Locate the cell with the specified text and output its (X, Y) center coordinate. 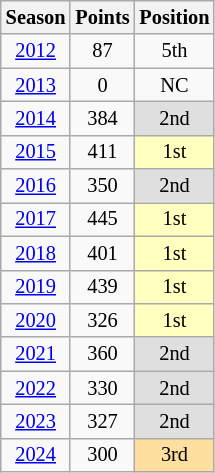
330 (102, 388)
439 (102, 287)
2022 (36, 388)
3rd (175, 455)
2016 (36, 186)
327 (102, 421)
NC (175, 85)
2020 (36, 320)
326 (102, 320)
401 (102, 253)
2017 (36, 219)
2024 (36, 455)
350 (102, 186)
360 (102, 354)
0 (102, 85)
2019 (36, 287)
445 (102, 219)
2013 (36, 85)
2014 (36, 118)
Season (36, 17)
2018 (36, 253)
2021 (36, 354)
2012 (36, 51)
411 (102, 152)
384 (102, 118)
Position (175, 17)
300 (102, 455)
2015 (36, 152)
2023 (36, 421)
5th (175, 51)
Points (102, 17)
87 (102, 51)
